Return [X, Y] of the center of cell containing provided text 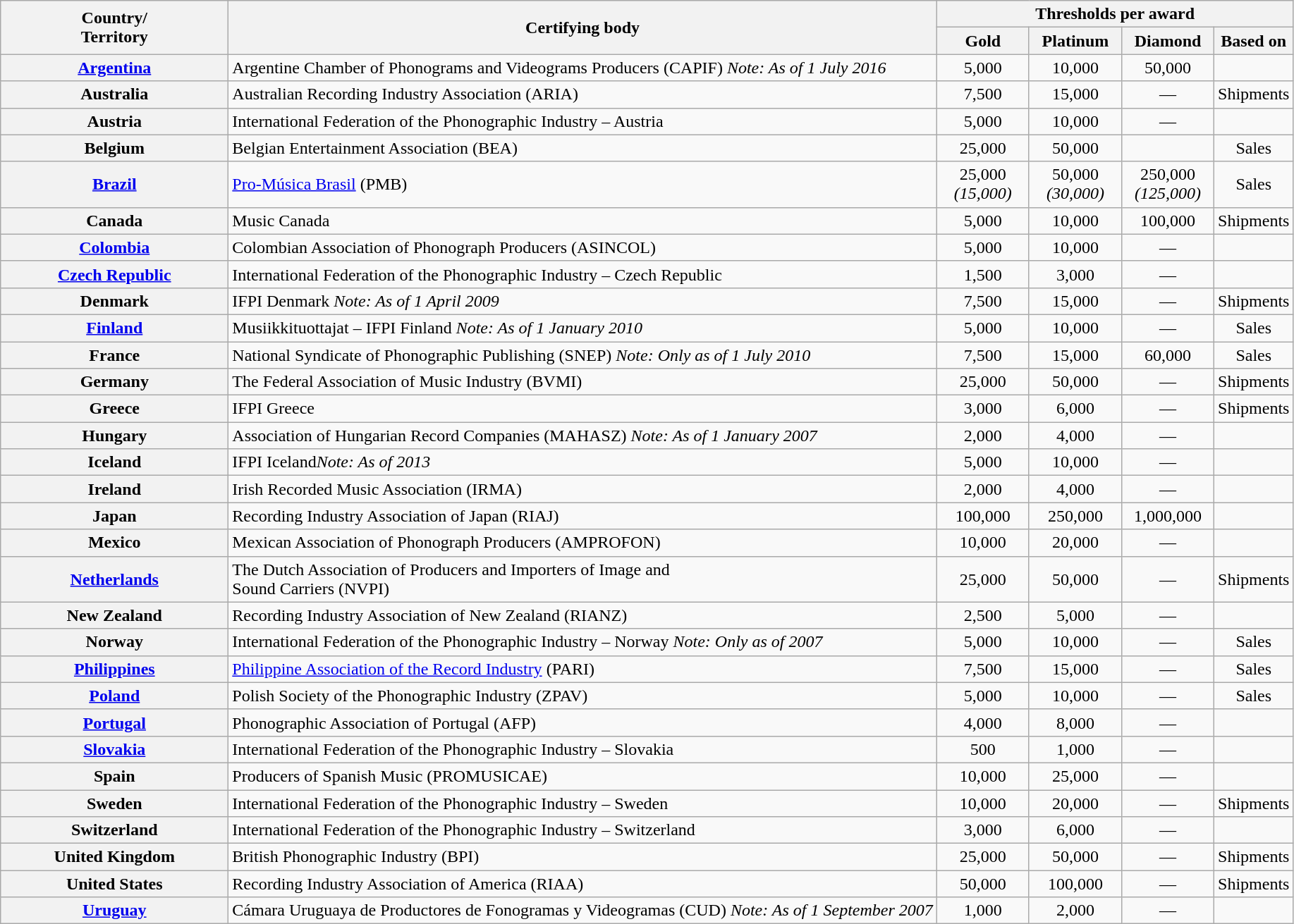
Belgium [114, 148]
Slovakia [114, 749]
Uruguay [114, 911]
50,000(30,000) [1075, 185]
25,000(15,000) [983, 185]
Switzerland [114, 830]
Gold [983, 41]
Phonographic Association of Portugal (AFP) [582, 722]
Music Canada [582, 221]
Mexico [114, 543]
France [114, 355]
The Federal Association of Music Industry (BVMI) [582, 382]
Sweden [114, 803]
Recording Industry Association of Japan (RIAJ) [582, 516]
1,000,000 [1168, 516]
Australia [114, 94]
International Federation of the Phonographic Industry – Slovakia [582, 749]
Spain [114, 776]
Hungary [114, 436]
Cámara Uruguaya de Productores de Fonogramas y Videogramas (CUD) Note: As of 1 September 2007 [582, 911]
Recording Industry Association of New Zealand (RIANZ) [582, 615]
Thresholds per award [1115, 14]
250,000 [1075, 516]
Iceland [114, 462]
Brazil [114, 185]
New Zealand [114, 615]
Country/Territory [114, 27]
Australian Recording Industry Association (ARIA) [582, 94]
Mexican Association of Phonograph Producers (AMPROFON) [582, 543]
International Federation of the Phonographic Industry – Norway Note: Only as of 2007 [582, 642]
IFPI IcelandNote: As of 2013 [582, 462]
Ireland [114, 489]
United Kingdom [114, 857]
Greece [114, 409]
Philippines [114, 669]
Poland [114, 696]
2,500 [983, 615]
Irish Recorded Music Association (IRMA) [582, 489]
Finland [114, 328]
Association of Hungarian Record Companies (MAHASZ) Note: As of 1 January 2007 [582, 436]
Certifying body [582, 27]
Based on [1254, 41]
500 [983, 749]
Colombia [114, 247]
Colombian Association of Phonograph Producers (ASINCOL) [582, 247]
Argentina [114, 68]
IFPI Greece [582, 409]
Czech Republic [114, 274]
National Syndicate of Phonographic Publishing (SNEP) Note: Only as of 1 July 2010 [582, 355]
8,000 [1075, 722]
International Federation of the Phonographic Industry – Switzerland [582, 830]
Netherlands [114, 579]
Canada [114, 221]
Portugal [114, 722]
Diamond [1168, 41]
The Dutch Association of Producers and Importers of Image andSound Carriers (NVPI) [582, 579]
International Federation of the Phonographic Industry – Austria [582, 121]
Pro-Música Brasil (PMB) [582, 185]
Norway [114, 642]
1,500 [983, 274]
Argentine Chamber of Phonograms and Videograms Producers (CAPIF) Note: As of 1 July 2016 [582, 68]
Germany [114, 382]
250,000(125,000) [1168, 185]
Philippine Association of the Record Industry (PARI) [582, 669]
British Phonographic Industry (BPI) [582, 857]
International Federation of the Phonographic Industry – Czech Republic [582, 274]
International Federation of the Phonographic Industry – Sweden [582, 803]
60,000 [1168, 355]
IFPI Denmark Note: As of 1 April 2009 [582, 301]
Austria [114, 121]
Recording Industry Association of America (RIAA) [582, 884]
Denmark [114, 301]
Platinum [1075, 41]
Belgian Entertainment Association (BEA) [582, 148]
Polish Society of the Phonographic Industry (ZPAV) [582, 696]
Japan [114, 516]
United States [114, 884]
Musiikkituottajat – IFPI Finland Note: As of 1 January 2010 [582, 328]
Producers of Spanish Music (PROMUSICAE) [582, 776]
